Output the [X, Y] coordinate of the center of the cell containing the given text.  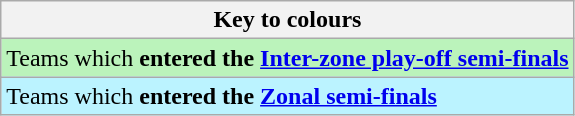
Key to colours [288, 20]
Teams which entered the Zonal semi-finals [288, 96]
Teams which entered the Inter-zone play-off semi-finals [288, 58]
